Return the [X, Y] coordinate for the center point of the cell that contains the specified text.  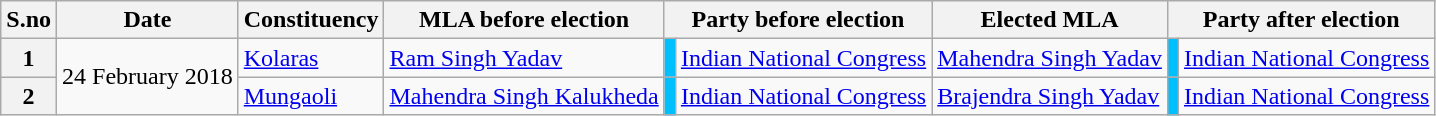
1 [29, 58]
Brajendra Singh Yadav [1050, 96]
Party after election [1300, 20]
Mahendra Singh Kalukheda [524, 96]
2 [29, 96]
Date [148, 20]
24 February 2018 [148, 77]
S.no [29, 20]
Kolaras [311, 58]
Party before election [798, 20]
Constituency [311, 20]
Mahendra Singh Yadav [1050, 58]
MLA before election [524, 20]
Mungaoli [311, 96]
Elected MLA [1050, 20]
Ram Singh Yadav [524, 58]
